Output the [x, y] coordinate of the center of the cell containing the given text.  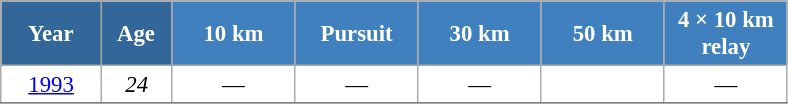
4 × 10 km relay [726, 34]
24 [136, 85]
50 km [602, 34]
Pursuit [356, 34]
Age [136, 34]
10 km [234, 34]
1993 [52, 85]
Year [52, 34]
30 km [480, 34]
